From the cell containing the given text, extract its center point as [X, Y] coordinate. 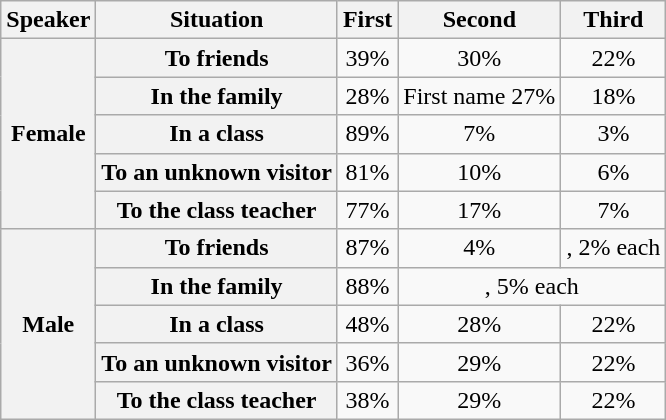
30% [480, 58]
88% [367, 286]
89% [367, 134]
77% [367, 210]
10% [480, 172]
Speaker [48, 20]
Third [614, 20]
, 2% each [614, 248]
4% [480, 248]
3% [614, 134]
81% [367, 172]
18% [614, 96]
17% [480, 210]
48% [367, 324]
Situation [217, 20]
6% [614, 172]
87% [367, 248]
First name 27% [480, 96]
Female [48, 134]
, 5% each [532, 286]
Second [480, 20]
38% [367, 400]
Male [48, 324]
39% [367, 58]
First [367, 20]
36% [367, 362]
